Locate the cell with the specified text and output its [X, Y] center coordinate. 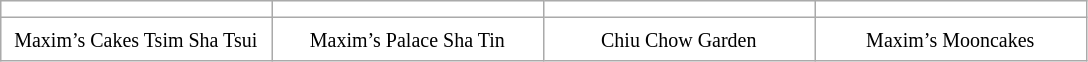
Maxim’s Palace Sha Tin [408, 39]
Maxim’s Mooncakes [950, 39]
Maxim’s Cakes Tsim Sha Tsui [136, 39]
Chiu Chow Garden [679, 39]
